Detect which cell encompasses the target text, then output its [x, y] center coordinate. 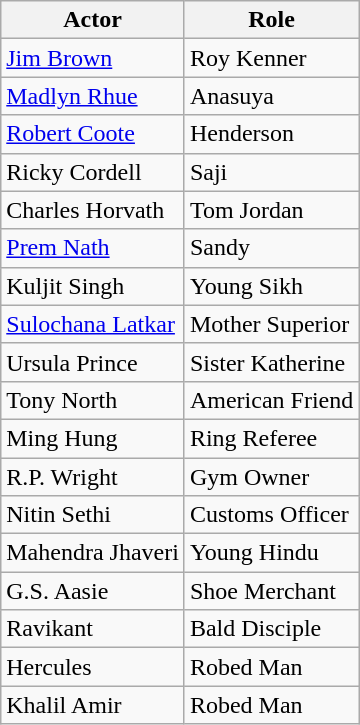
Ring Referee [271, 438]
Sister Katherine [271, 362]
Prem Nath [93, 248]
Nitin Sethi [93, 515]
Charles Horvath [93, 210]
Role [271, 20]
Ursula Prince [93, 362]
American Friend [271, 400]
Madlyn Rhue [93, 96]
Sulochana Latkar [93, 324]
R.P. Wright [93, 477]
Saji [271, 172]
Gym Owner [271, 477]
Hercules [93, 667]
Ming Hung [93, 438]
Khalil Amir [93, 705]
Customs Officer [271, 515]
Mahendra Jhaveri [93, 553]
Young Sikh [271, 286]
Sandy [271, 248]
Actor [93, 20]
Roy Kenner [271, 58]
Shoe Merchant [271, 591]
Henderson [271, 134]
Jim Brown [93, 58]
Ricky Cordell [93, 172]
Bald Disciple [271, 629]
Kuljit Singh [93, 286]
Tom Jordan [271, 210]
Tony North [93, 400]
Young Hindu [271, 553]
Robert Coote [93, 134]
Ravikant [93, 629]
Mother Superior [271, 324]
Anasuya [271, 96]
G.S. Aasie [93, 591]
